Search for the cell housing the specified text and yield its [X, Y] center coordinate. 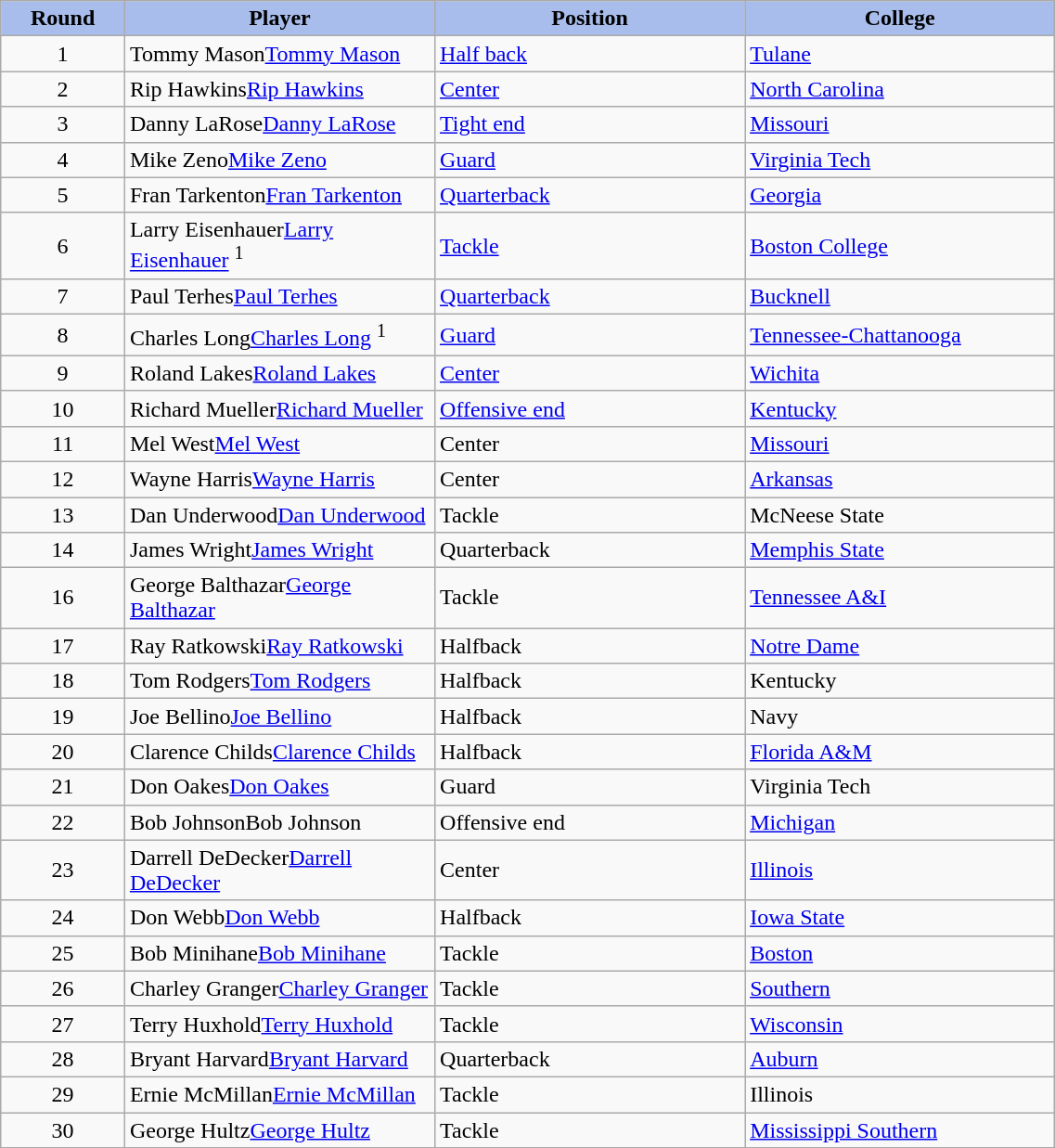
7 [63, 297]
Bucknell [900, 297]
23 [63, 871]
9 [63, 373]
Tight end [590, 124]
Danny LaRoseDanny LaRose [279, 124]
Joe BellinoJoe Bellino [279, 716]
Tennessee A&I [900, 598]
Terry HuxholdTerry Huxhold [279, 1024]
26 [63, 988]
2 [63, 89]
14 [63, 550]
19 [63, 716]
Clarence ChildsClarence Childs [279, 752]
Don OakesDon Oakes [279, 787]
Darrell DeDeckerDarrell DeDecker [279, 871]
North Carolina [900, 89]
22 [63, 822]
Navy [900, 716]
Mississippi Southern [900, 1130]
5 [63, 195]
28 [63, 1059]
Boston College [900, 246]
Roland LakesRoland Lakes [279, 373]
Arkansas [900, 479]
Michigan [900, 822]
Fran TarkentonFran Tarkenton [279, 195]
3 [63, 124]
Ray RatkowskiRay Ratkowski [279, 646]
Boston [900, 953]
Southern [900, 988]
Ernie McMillanErnie McMillan [279, 1094]
McNeese State [900, 515]
21 [63, 787]
Bryant HarvardBryant Harvard [279, 1059]
James WrightJames Wright [279, 550]
Iowa State [900, 918]
Notre Dame [900, 646]
Georgia [900, 195]
Bob MinihaneBob Minihane [279, 953]
Tom RodgersTom Rodgers [279, 681]
Position [590, 19]
Wichita [900, 373]
Dan UnderwoodDan Underwood [279, 515]
27 [63, 1024]
Florida A&M [900, 752]
29 [63, 1094]
Charles LongCharles Long 1 [279, 336]
College [900, 19]
Wayne HarrisWayne Harris [279, 479]
Mike ZenoMike Zeno [279, 160]
Tulane [900, 54]
Charley GrangerCharley Granger [279, 988]
10 [63, 408]
Round [63, 19]
8 [63, 336]
20 [63, 752]
13 [63, 515]
4 [63, 160]
Tommy MasonTommy Mason [279, 54]
Player [279, 19]
Tennessee-Chattanooga [900, 336]
Larry EisenhauerLarry Eisenhauer 1 [279, 246]
Auburn [900, 1059]
Mel WestMel West [279, 444]
Rip HawkinsRip Hawkins [279, 89]
Wisconsin [900, 1024]
Bob JohnsonBob Johnson [279, 822]
18 [63, 681]
George HultzGeorge Hultz [279, 1130]
Half back [590, 54]
12 [63, 479]
6 [63, 246]
George BalthazarGeorge Balthazar [279, 598]
11 [63, 444]
30 [63, 1130]
24 [63, 918]
17 [63, 646]
Richard MuellerRichard Mueller [279, 408]
25 [63, 953]
Memphis State [900, 550]
Don WebbDon Webb [279, 918]
16 [63, 598]
Paul TerhesPaul Terhes [279, 297]
1 [63, 54]
